Output the [X, Y] coordinate of the center of the cell containing the given text.  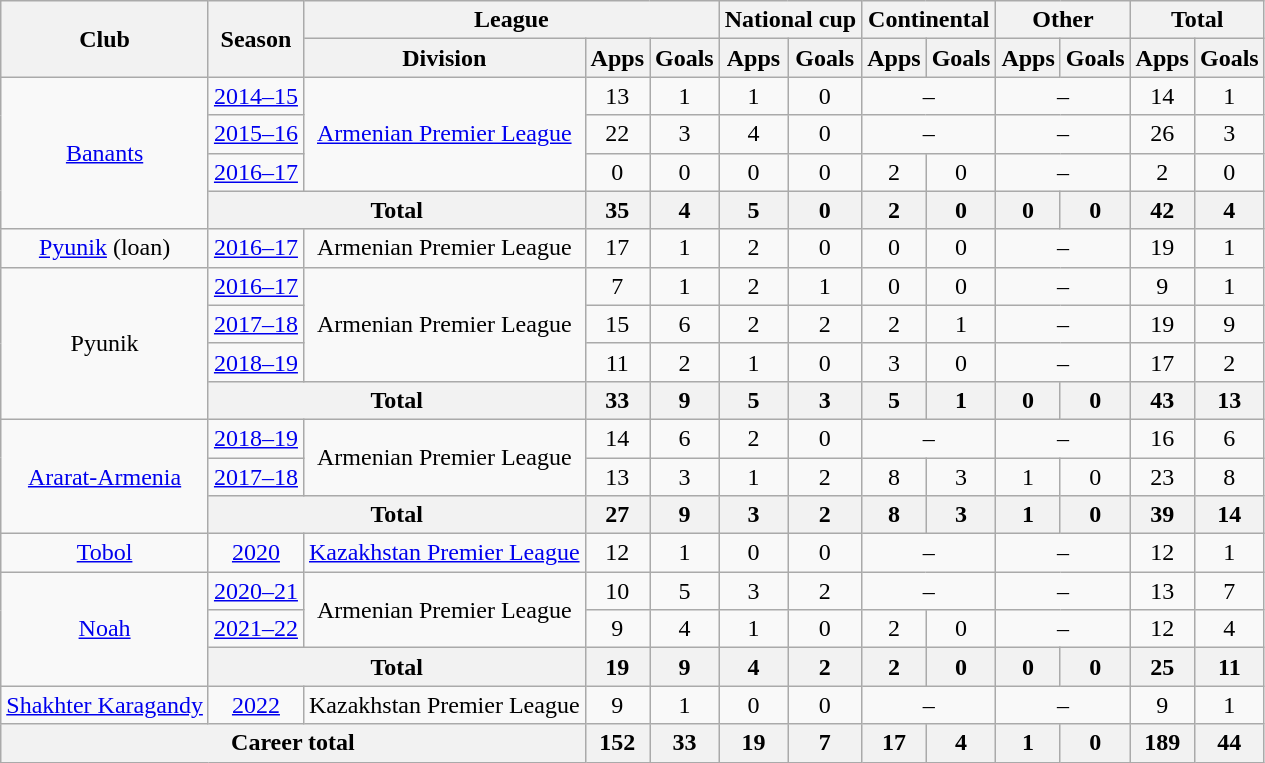
152 [617, 743]
2015–16 [256, 134]
League [511, 20]
35 [617, 210]
2020 [256, 553]
Banants [105, 153]
Ararat-Armenia [105, 476]
Career total [293, 743]
26 [1162, 134]
23 [1162, 477]
Division [444, 58]
Noah [105, 629]
Pyunik (loan) [105, 248]
National cup [790, 20]
42 [1162, 210]
Pyunik [105, 343]
44 [1229, 743]
27 [617, 515]
2021–22 [256, 629]
2022 [256, 705]
10 [617, 591]
2014–15 [256, 96]
16 [1162, 438]
Tobol [105, 553]
15 [617, 324]
189 [1162, 743]
Club [105, 39]
Continental [929, 20]
43 [1162, 400]
Other [1063, 20]
22 [617, 134]
39 [1162, 515]
Season [256, 39]
Shakhter Karagandy [105, 705]
2020–21 [256, 591]
25 [1162, 667]
